Return [X, Y] of the center of cell containing provided text 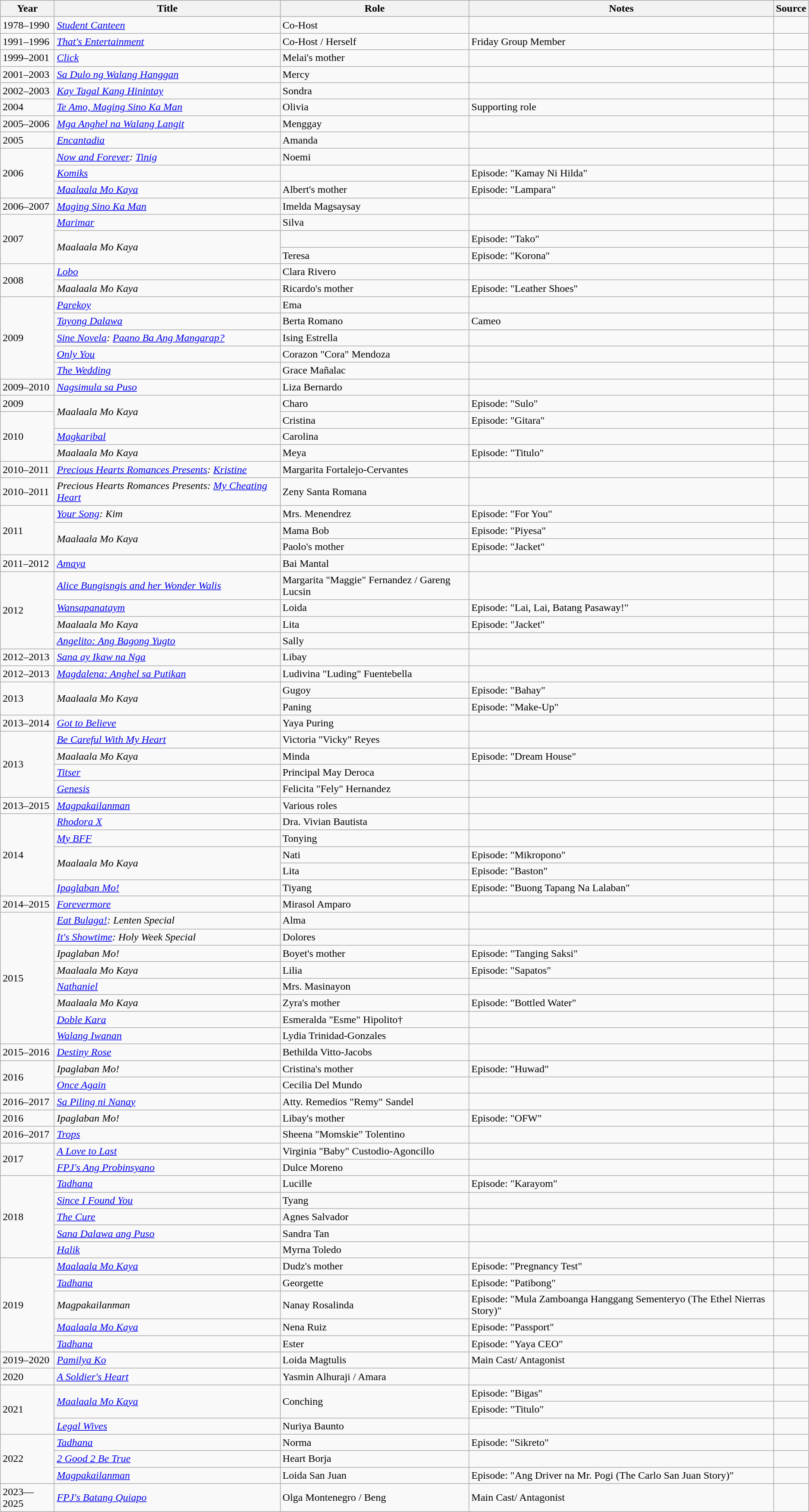
2015–2016 [28, 1052]
Atty. Remedios "Remy" Sandel [374, 1102]
2023—2025 [28, 1498]
Episode: "Bigas" [621, 1393]
Maging Sino Ka Man [167, 206]
2007 [28, 239]
Episode: "Tanging Saksi" [621, 953]
Te Amo, Maging Sino Ka Man [167, 107]
Episode: "Dream House" [621, 756]
2021 [28, 1410]
Paolo's mother [374, 547]
Year [28, 9]
Olivia [374, 107]
2020 [28, 1377]
Legal Wives [167, 1426]
Mga Anghel na Walang Langit [167, 124]
Episode: "Gitara" [621, 420]
Angelito: Ang Bagong Yugto [167, 641]
Friday Group Member [621, 42]
2011 [28, 531]
Loida San Juan [374, 1475]
Sandra Tan [374, 1233]
Source [791, 9]
Lucille [374, 1184]
Pamilya Ko [167, 1360]
Episode: "Leather Shoes" [621, 288]
Felicita "Fely" Hernandez [374, 789]
Eat Bulaga!: Lenten Special [167, 921]
Margarita "Maggie" Fernandez / Gareng Lucsin [374, 585]
Principal May Deroca [374, 773]
Episode: "For You" [621, 514]
2010 [28, 436]
Marimar [167, 223]
Sa Dulo ng Walang Hanggan [167, 74]
2022 [28, 1459]
Meya [374, 453]
Title [167, 9]
Cameo [621, 321]
Since I Found You [167, 1200]
Bethilda Vitto-Jacobs [374, 1052]
Episode: "Sulo" [621, 403]
Nanay Rosalinda [374, 1305]
2014 [28, 855]
Victoria "Vicky" Reyes [374, 739]
Nena Ruiz [374, 1327]
2004 [28, 107]
Zyra's mother [374, 1003]
Menggay [374, 124]
Mirasol Amparo [374, 904]
Precious Hearts Romances Presents: Kristine [167, 469]
Libay's mother [374, 1118]
Now and Forever: Tinig [167, 157]
Ema [374, 305]
2009–2010 [28, 387]
Lobo [167, 272]
Yaya Puring [374, 723]
Got to Believe [167, 723]
Episode: "Sapatos" [621, 970]
Episode: "Make-Up" [621, 706]
Nati [374, 855]
Tyang [374, 1200]
2017 [28, 1159]
Trops [167, 1135]
Genesis [167, 789]
Notes [621, 9]
Mrs. Masinayon [374, 986]
Imelda Magsaysay [374, 206]
Episode: "Lampara" [621, 189]
2019 [28, 1305]
Episode: "Bottled Water" [621, 1003]
Sally [374, 641]
Role [374, 9]
Titser [167, 773]
Episode: "Korona" [621, 256]
Cristina [374, 420]
Myrna Toledo [374, 1250]
Episode: "Patibong" [621, 1283]
Episode: "Karayom" [621, 1184]
Ludivina "Luding" Fuentebella [374, 674]
Your Song: Kim [167, 514]
Co-Host [374, 25]
Dra. Vivian Bautista [374, 822]
2011–2012 [28, 563]
Conching [374, 1401]
Kay Tagal Kang Hinintay [167, 91]
2001–2003 [28, 74]
FPJ's Batang Quiapo [167, 1498]
2 Good 2 Be True [167, 1459]
Episode: "Yaya CEO" [621, 1344]
Parekoy [167, 305]
Teresa [374, 256]
2006 [28, 173]
Various roles [374, 806]
Rhodora X [167, 822]
Albert's mother [374, 189]
Yasmin Alhuraji / Amara [374, 1377]
Nuriya Baunto [374, 1426]
Sana ay Ikaw na Nga [167, 657]
Agnes Salvador [374, 1217]
1999–2001 [28, 58]
Virginia "Baby" Custodio-Agoncillo [374, 1151]
Episode: "Pregnancy Test" [621, 1266]
Sana Dalawa ang Puso [167, 1233]
My BFF [167, 838]
Silva [374, 223]
Ester [374, 1344]
2005 [28, 140]
Boyet's mother [374, 953]
Liza Bernardo [374, 387]
Nathaniel [167, 986]
Georgette [374, 1283]
2019–2020 [28, 1360]
Episode: "Baston" [621, 871]
Episode: "Sikreto" [621, 1442]
2005–2006 [28, 124]
Paning [374, 706]
Mrs. Menendrez [374, 514]
Mama Bob [374, 531]
Mercy [374, 74]
Destiny Rose [167, 1052]
Loida [374, 608]
Charo [374, 403]
2006–2007 [28, 206]
Norma [374, 1442]
Clara Rivero [374, 272]
1991–1996 [28, 42]
Episode: "Ang Driver na Mr. Pogi (The Carlo San Juan Story)" [621, 1475]
Heart Borja [374, 1459]
2018 [28, 1217]
Lilia [374, 970]
Corazon "Cora" Mendoza [374, 354]
Sa Piling ni Nanay [167, 1102]
Libay [374, 657]
Sine Novela: Paano Ba Ang Mangarap? [167, 338]
1978–1990 [28, 25]
Minda [374, 756]
Once Again [167, 1085]
Cecilia Del Mundo [374, 1085]
2012 [28, 611]
Precious Hearts Romances Presents: My Cheating Heart [167, 492]
Tayong Dalawa [167, 321]
Dulce Moreno [374, 1167]
Grace Mañalac [374, 371]
Be Careful With My Heart [167, 739]
Episode: "Kamay Ni Hilda" [621, 173]
Episode: "Passport" [621, 1327]
Doble Kara [167, 1019]
2014–2015 [28, 904]
Sheena "Momskie" Tolentino [374, 1135]
Magdalena: Anghel sa Putikan [167, 674]
Alice Bungisngis and her Wonder Walis [167, 585]
Episode: "Tako" [621, 239]
Berta Romano [374, 321]
Wansapanataym [167, 608]
Dolores [374, 937]
Walang Iwanan [167, 1036]
A Love to Last [167, 1151]
Margarita Fortalejo-Cervantes [374, 469]
Episode: "Bahay" [621, 690]
Only You [167, 354]
Tonying [374, 838]
Zeny Santa Romana [374, 492]
Episode: "Huwad" [621, 1069]
Lydia Trinidad-Gonzales [374, 1036]
Supporting role [621, 107]
2015 [28, 978]
The Wedding [167, 371]
Melai's mother [374, 58]
Episode: "Lai, Lai, Batang Pasaway!" [621, 608]
FPJ's Ang Probinsyano [167, 1167]
Cristina's mother [374, 1069]
Episode: "Mula Zamboanga Hanggang Sementeryo (The Ethel Nierras Story)" [621, 1305]
Ricardo's mother [374, 288]
Tiyang [374, 888]
Co-Host / Herself [374, 42]
It's Showtime: Holy Week Special [167, 937]
Loida Magtulis [374, 1360]
2013–2015 [28, 806]
Encantadia [167, 140]
The Cure [167, 1217]
Episode: "Buong Tapang Na Lalaban" [621, 888]
Episode: "Mikropono" [621, 855]
Student Canteen [167, 25]
Noemi [374, 157]
Ising Estrella [374, 338]
Komiks [167, 173]
Bai Mantal [374, 563]
2008 [28, 280]
Magkaribal [167, 436]
Amaya [167, 563]
Dudz's mother [374, 1266]
A Soldier's Heart [167, 1377]
2002–2003 [28, 91]
2013–2014 [28, 723]
Esmeralda "Esme" Hipolito† [374, 1019]
Episode: "OFW" [621, 1118]
Click [167, 58]
Olga Montenegro / Beng [374, 1498]
Alma [374, 921]
Forevermore [167, 904]
Gugoy [374, 690]
That's Entertainment [167, 42]
Halik [167, 1250]
Nagsimula sa Puso [167, 387]
Sondra [374, 91]
Amanda [374, 140]
Carolina [374, 436]
Episode: "Piyesa" [621, 531]
